Locate the cell with the specified text and output its (X, Y) center coordinate. 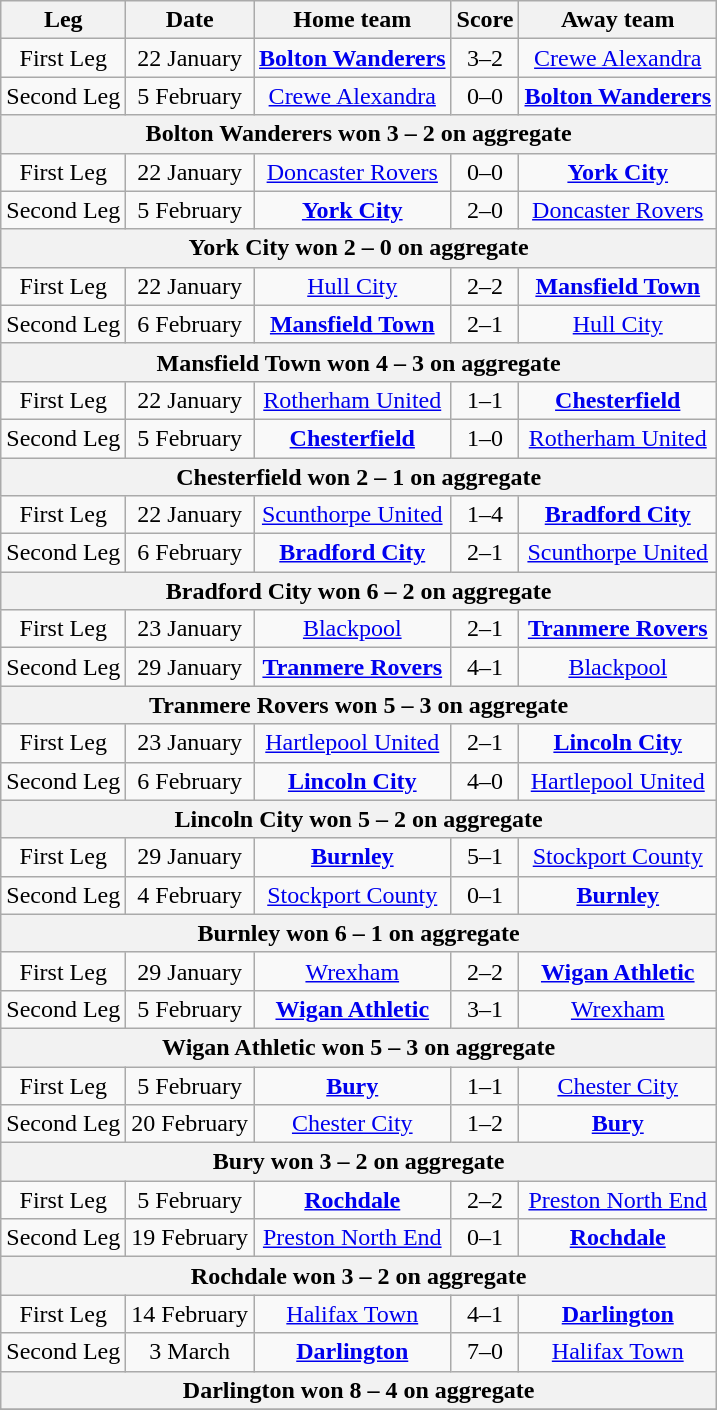
20 February (190, 1124)
5–1 (485, 857)
Mansfield Town won 4 – 3 on aggregate (359, 362)
Tranmere Rovers won 5 – 3 on aggregate (359, 705)
Bury won 3 – 2 on aggregate (359, 1162)
Burnley won 6 – 1 on aggregate (359, 933)
1–4 (485, 515)
York City won 2 – 0 on aggregate (359, 248)
1–2 (485, 1124)
Bradford City won 6 – 2 on aggregate (359, 591)
Leg (64, 20)
Date (190, 20)
1–0 (485, 438)
Bolton Wanderers won 3 – 2 on aggregate (359, 134)
Away team (618, 20)
3 March (190, 1352)
2–0 (485, 210)
Lincoln City won 5 – 2 on aggregate (359, 819)
3–2 (485, 58)
Wigan Athletic won 5 – 3 on aggregate (359, 1047)
4 February (190, 895)
Darlington won 8 – 4 on aggregate (359, 1390)
14 February (190, 1314)
19 February (190, 1238)
Home team (353, 20)
7–0 (485, 1352)
Chesterfield won 2 – 1 on aggregate (359, 477)
3–1 (485, 1009)
Score (485, 20)
Rochdale won 3 – 2 on aggregate (359, 1276)
4–0 (485, 781)
